Find where the given text appears and provide that cell's center as (x, y) coordinate. 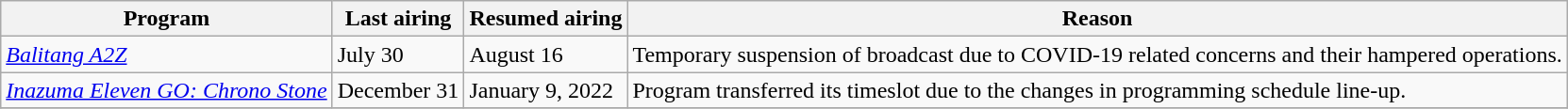
August 16 (545, 54)
July 30 (398, 54)
Resumed airing (545, 19)
Inazuma Eleven GO: Chrono Stone (166, 90)
Temporary suspension of broadcast due to COVID-19 related concerns and their hampered operations. (1097, 54)
January 9, 2022 (545, 90)
December 31 (398, 90)
Reason (1097, 19)
Program (166, 19)
Balitang A2Z (166, 54)
Program transferred its timeslot due to the changes in programming schedule line-up. (1097, 90)
Last airing (398, 19)
